Find where the given text appears and provide that cell's center as [X, Y] coordinate. 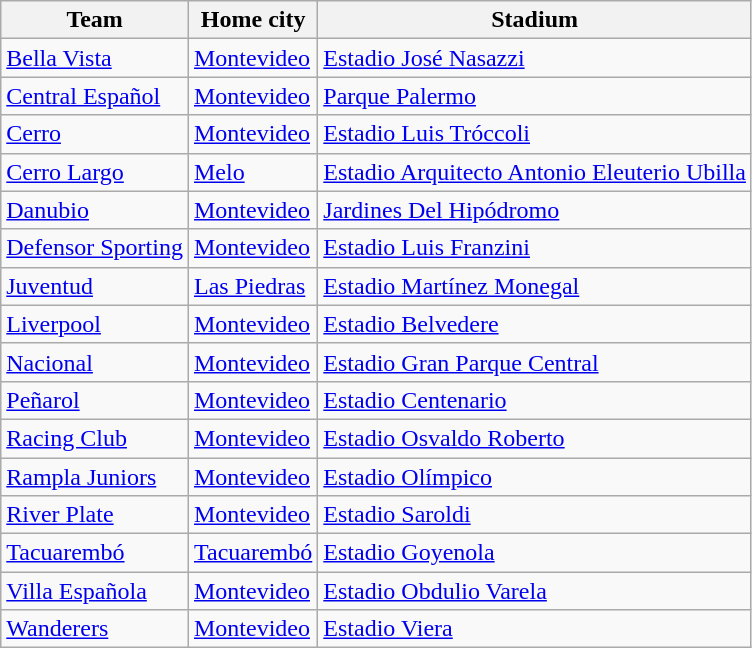
Stadium [535, 20]
Estadio Centenario [535, 400]
Central Español [95, 96]
Wanderers [95, 629]
Team [95, 20]
Juventud [95, 286]
Cerro [95, 134]
Estadio Olímpico [535, 477]
Estadio Saroldi [535, 515]
Nacional [95, 362]
Estadio Arquitecto Antonio Eleuterio Ubilla [535, 172]
Las Piedras [252, 286]
Estadio Viera [535, 629]
Liverpool [95, 324]
Danubio [95, 210]
Bella Vista [95, 58]
Estadio Osvaldo Roberto [535, 438]
Home city [252, 20]
Estadio Martínez Monegal [535, 286]
Rampla Juniors [95, 477]
Peñarol [95, 400]
Estadio Gran Parque Central [535, 362]
Estadio Luis Franzini [535, 248]
Estadio José Nasazzi [535, 58]
Villa Española [95, 591]
Defensor Sporting [95, 248]
Jardines Del Hipódromo [535, 210]
Estadio Luis Tróccoli [535, 134]
Racing Club [95, 438]
Estadio Belvedere [535, 324]
Cerro Largo [95, 172]
River Plate [95, 515]
Estadio Obdulio Varela [535, 591]
Parque Palermo [535, 96]
Melo [252, 172]
Estadio Goyenola [535, 553]
